From the cell containing the given text, extract its center point as [X, Y] coordinate. 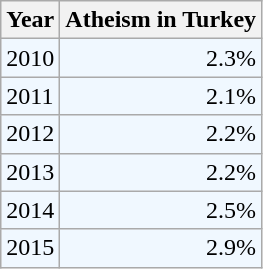
Atheism in Turkey [161, 20]
2014 [30, 210]
2.5% [161, 210]
2013 [30, 172]
2015 [30, 248]
2010 [30, 58]
Year [30, 20]
2012 [30, 134]
2011 [30, 96]
2.9% [161, 248]
2.1% [161, 96]
2.3% [161, 58]
